Capture the cell that displays the provided text and extract its (x, y) central coordinate. 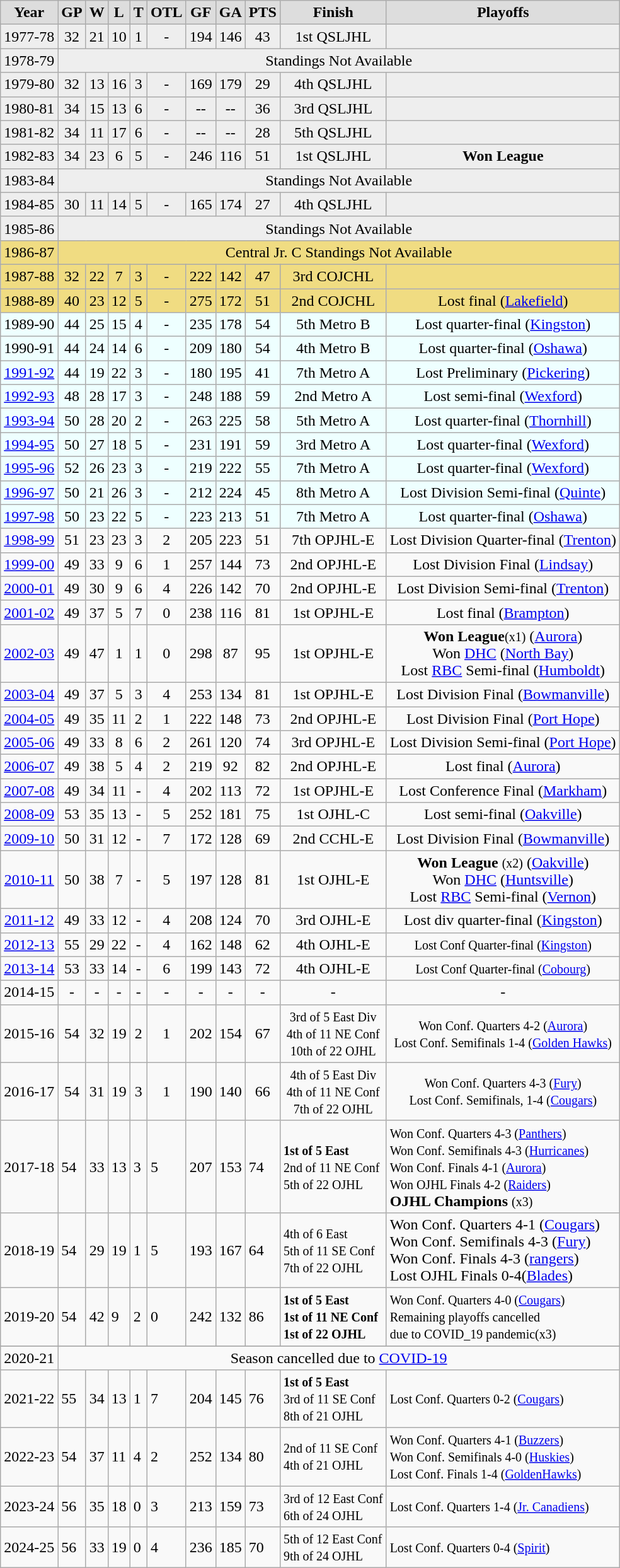
132 (231, 1316)
95 (262, 653)
167 (231, 1250)
Lost Conference Final (Markham) (503, 791)
24 (97, 349)
Won Conf. Quarters 4-2 (Aurora)Lost Conf. Semifinals 1-4 (Golden Hawks) (503, 1033)
253 (200, 694)
1st OJHL-C (333, 815)
52 (72, 468)
Year (29, 13)
5th Metro A (333, 421)
Won Conf. Quarters 4-3 (Panthers)Won Conf. Semifinals 4-3 (Hurricanes)Won Conf. Finals 4-1 (Aurora)Won OJHL Finals 4-2 (Raiders)OJHL Champions (x3) (503, 1166)
10 (118, 37)
GA (231, 13)
58 (262, 421)
8 (118, 743)
GF (200, 13)
16 (118, 84)
169 (200, 84)
194 (200, 37)
Lost div quarter-final (Kingston) (503, 920)
2021-22 (29, 1399)
5th Metro B (333, 325)
3rd Metro A (333, 444)
124 (231, 920)
20 (118, 421)
2022-23 (29, 1457)
5th QSLJHL (333, 132)
257 (200, 564)
193 (200, 1250)
1993-94 (29, 421)
2014-15 (29, 992)
2012-13 (29, 944)
2001-02 (29, 612)
Lost Conf. Quarters 0-2 (Cougars) (503, 1399)
Lost Division Final (Port Hope) (503, 718)
1982-83 (29, 156)
87 (231, 653)
66 (262, 1091)
1980-81 (29, 108)
80 (262, 1457)
144 (231, 564)
Lost Division Quarter-final (Trenton) (503, 540)
2nd of 11 SE Conf4th of 21 OJHL (333, 1457)
41 (262, 373)
1999-00 (29, 564)
188 (231, 397)
45 (262, 492)
1981-82 (29, 132)
1997-98 (29, 516)
185 (231, 1547)
Lost Conf Quarter-final (Kingston) (503, 944)
1984-85 (29, 204)
2010-11 (29, 880)
2013-14 (29, 968)
248 (200, 397)
Season cancelled due to COVID-19 (339, 1357)
7th OPJHL-E (333, 540)
Lost final (Aurora) (503, 767)
Won Conf. Quarters 4-1 (Buzzers)Won Conf. Semifinals 4-0 (Huskies)Lost Conf. Finals 1-4 (GoldenHawks) (503, 1457)
Won League (x2) (Oakville)Won DHC (Huntsville)Lost RBC Semi-final (Vernon) (503, 880)
197 (200, 880)
8th Metro A (333, 492)
2009-10 (29, 839)
2nd Metro A (333, 397)
Won Conf. Quarters 4-0 (Cougars)Remaining playoffs cancelleddue to COVID_19 pandemic(x3) (503, 1316)
165 (200, 204)
2016-17 (29, 1091)
1st of 5 East3rd of 11 SE Conf8th of 21 OJHL (333, 1399)
GP (72, 13)
1989-90 (29, 325)
Lost Conf Quarter-final (Cobourg) (503, 968)
4th of 5 East Div4th of 11 NE Conf7th of 22 OJHL (333, 1091)
298 (200, 653)
212 (200, 492)
235 (200, 325)
145 (231, 1399)
1979-80 (29, 84)
2017-18 (29, 1166)
159 (231, 1507)
1986-87 (29, 252)
Lost Conf. Quarters 1-4 (Jr. Canadiens) (503, 1507)
40 (72, 301)
1990-91 (29, 349)
2nd COJCHL (333, 301)
3rd of 12 East Conf6th of 24 OJHL (333, 1507)
1st of 5 East1st of 11 NE Conf1st of 22 OJHL (333, 1316)
T (139, 13)
L (118, 13)
153 (231, 1166)
Lost semi-final (Oakville) (503, 815)
1988-89 (29, 301)
2002-03 (29, 653)
3rd of 5 East Div4th of 11 NE Conf10th of 22 OJHL (333, 1033)
Lost final (Lakefield) (503, 301)
Central Jr. C Standings Not Available (339, 252)
1994-95 (29, 444)
263 (200, 421)
Lost Conf. Quarters 0-4 (Spirit) (503, 1547)
120 (231, 743)
1992-93 (29, 397)
2024-25 (29, 1547)
3rd OJHL-E (333, 920)
275 (200, 301)
2006-07 (29, 767)
OTL (166, 13)
181 (231, 815)
Lost final (Brampton) (503, 612)
Finish (333, 13)
261 (200, 743)
1978-79 (29, 61)
225 (231, 421)
179 (231, 84)
PTS (262, 13)
43 (262, 37)
2023-24 (29, 1507)
64 (262, 1250)
208 (200, 920)
143 (231, 968)
1983-84 (29, 180)
2011-12 (29, 920)
3rd OPJHL-E (333, 743)
1991-92 (29, 373)
86 (262, 1316)
231 (200, 444)
174 (231, 204)
Won Conf. Quarters 4-3 (Fury)Lost Conf. Semifinals, 1-4 (Cougars) (503, 1091)
113 (231, 791)
209 (200, 349)
Won Conf. Quarters 4-1 (Cougars)Won Conf. Semifinals 4-3 (Fury)Won Conf. Finals 4-3 (rangers)Lost OJHL Finals 0-4(Blades) (503, 1250)
242 (200, 1316)
36 (262, 108)
1st OJHL-E (333, 880)
Lost Division Semi-final (Quinte) (503, 492)
1985-86 (29, 228)
Playoffs (503, 13)
4th of 6 East5th of 11 SE Conf7th of 22 OJHL (333, 1250)
Lost quarter-final (Thornhill) (503, 421)
238 (200, 612)
Won League (503, 156)
Lost Division Semi-final (Trenton) (503, 588)
1977-78 (29, 37)
1st of 5 East2nd of 11 NE Conf5th of 22 OJHL (333, 1166)
3rd QSLJHL (333, 108)
154 (231, 1033)
67 (262, 1033)
199 (200, 968)
2020-21 (29, 1357)
82 (262, 767)
162 (200, 944)
191 (231, 444)
190 (200, 1091)
Lost Division Final (Lindsay) (503, 564)
75 (262, 815)
5th of 12 East Conf9th of 24 OJHL (333, 1547)
W (97, 13)
195 (231, 373)
246 (200, 156)
2018-19 (29, 1250)
2007-08 (29, 791)
92 (231, 767)
42 (97, 1316)
226 (200, 588)
207 (200, 1166)
Won League(x1) (Aurora)Won DHC (North Bay)Lost RBC Semi-final (Humboldt) (503, 653)
205 (200, 540)
2003-04 (29, 694)
140 (231, 1091)
1998-99 (29, 540)
1995-96 (29, 468)
2004-05 (29, 718)
1987-88 (29, 276)
Lost quarter-final (Kingston) (503, 325)
Lost semi-final (Wexford) (503, 397)
2nd CCHL-E (333, 839)
2000-01 (29, 588)
Lost Preliminary (Pickering) (503, 373)
Lost Division Semi-final (Port Hope) (503, 743)
4th Metro B (333, 349)
1996-97 (29, 492)
2005-06 (29, 743)
236 (200, 1547)
76 (262, 1399)
2008-09 (29, 815)
25 (97, 325)
2015-16 (29, 1033)
2019-20 (29, 1316)
62 (262, 944)
204 (200, 1399)
224 (231, 492)
178 (231, 325)
146 (231, 37)
48 (72, 397)
3rd COJCHL (333, 276)
69 (262, 839)
